Return the (x, y) coordinate for the center point of the cell that contains the specified text.  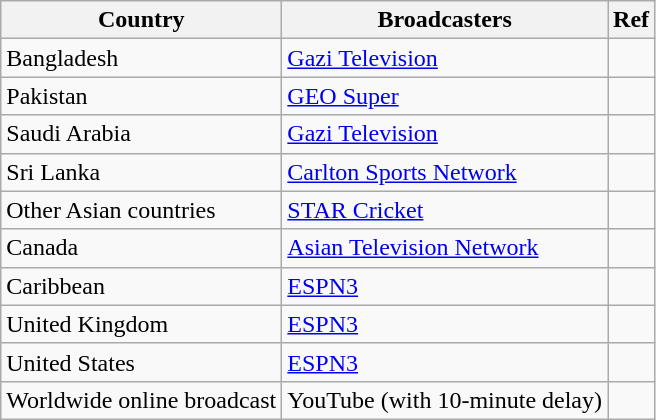
Bangladesh (142, 58)
Carlton Sports Network (445, 172)
United Kingdom (142, 324)
Caribbean (142, 286)
Broadcasters (445, 20)
Canada (142, 248)
Worldwide online broadcast (142, 400)
Sri Lanka (142, 172)
Ref (632, 20)
YouTube (with 10-minute delay) (445, 400)
Country (142, 20)
United States (142, 362)
Other Asian countries (142, 210)
GEO Super (445, 96)
Asian Television Network (445, 248)
Saudi Arabia (142, 134)
Pakistan (142, 96)
STAR Cricket (445, 210)
